Extract the (x, y) coordinate from the center of the cell holding the provided text.  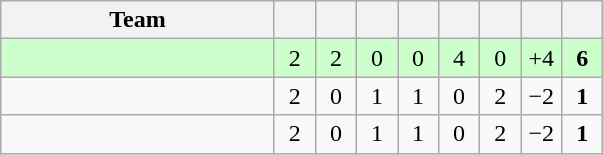
Team (138, 20)
4 (460, 58)
+4 (542, 58)
6 (582, 58)
